Return (X, Y) of the center of cell containing provided text 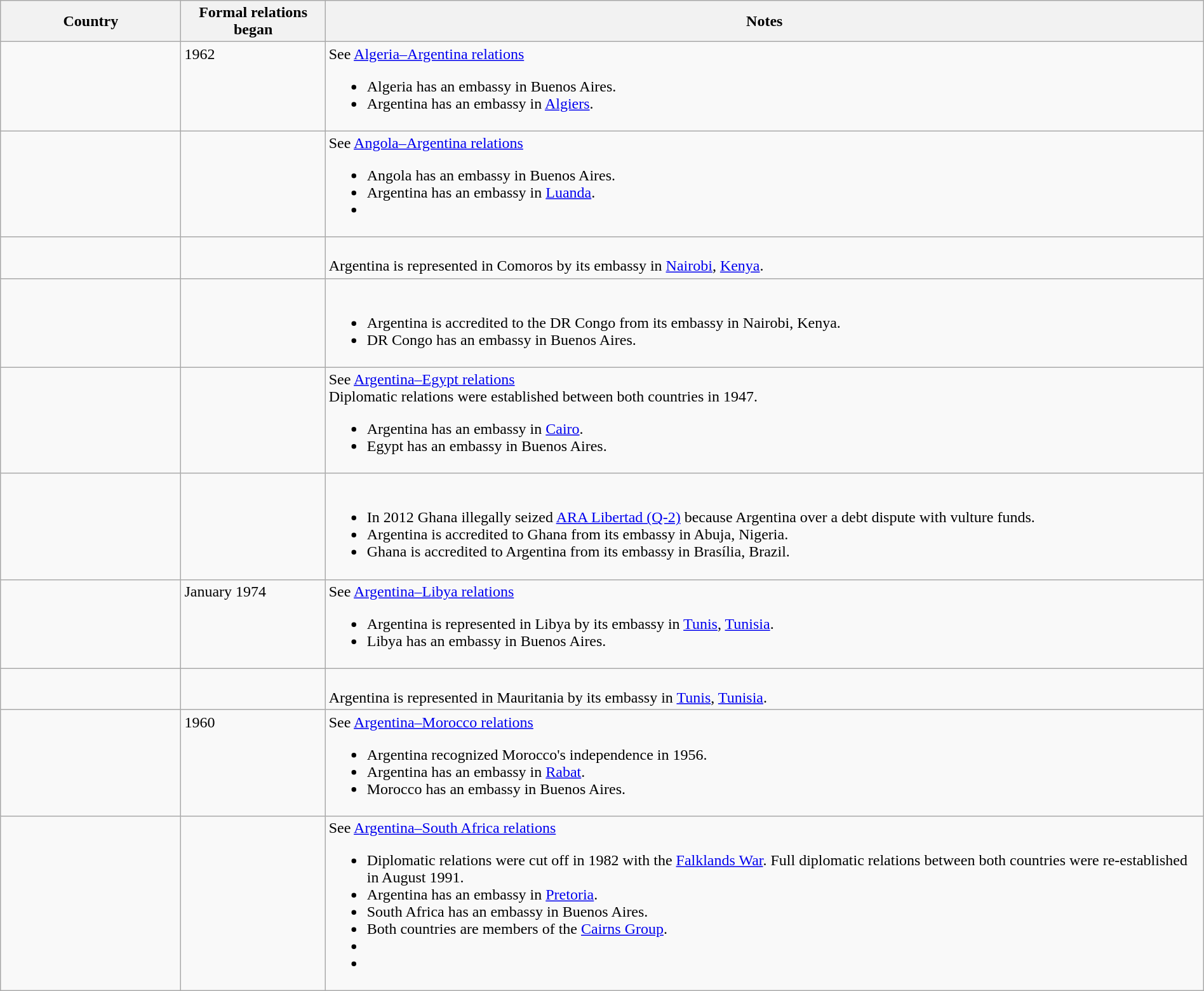
January 1974 (253, 624)
Formal relations began (253, 22)
1962 (253, 86)
Argentina is represented in Mauritania by its embassy in Tunis, Tunisia. (765, 689)
Country (91, 22)
See Angola–Argentina relationsAngola has an embassy in Buenos Aires.Argentina has an embassy in Luanda. (765, 184)
See Algeria–Argentina relationsAlgeria has an embassy in Buenos Aires.Argentina has an embassy in Algiers. (765, 86)
1960 (253, 762)
Notes (765, 22)
Argentina is accredited to the DR Congo from its embassy in Nairobi, Kenya.DR Congo has an embassy in Buenos Aires. (765, 323)
Argentina is represented in Comoros by its embassy in Nairobi, Kenya. (765, 258)
See Argentina–Libya relationsArgentina is represented in Libya by its embassy in Tunis, Tunisia.Libya has an embassy in Buenos Aires. (765, 624)
